Pinpoint the cell where the given text exists, returning its (x, y) midpoint coordinate. 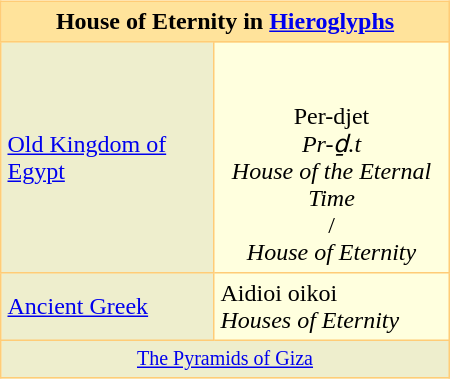
The Pyramids of Giza (225, 359)
Per-djetPr-ḏ.tHouse of the Eternal Time/House of Eternity (332, 158)
House of Eternity in Hieroglyphs (225, 21)
Ancient Greek (108, 307)
Old Kingdom of Egypt (108, 158)
Aidioi oikoiHouses of Eternity (332, 307)
